Output the (x, y) coordinate of the center of the cell containing the given text.  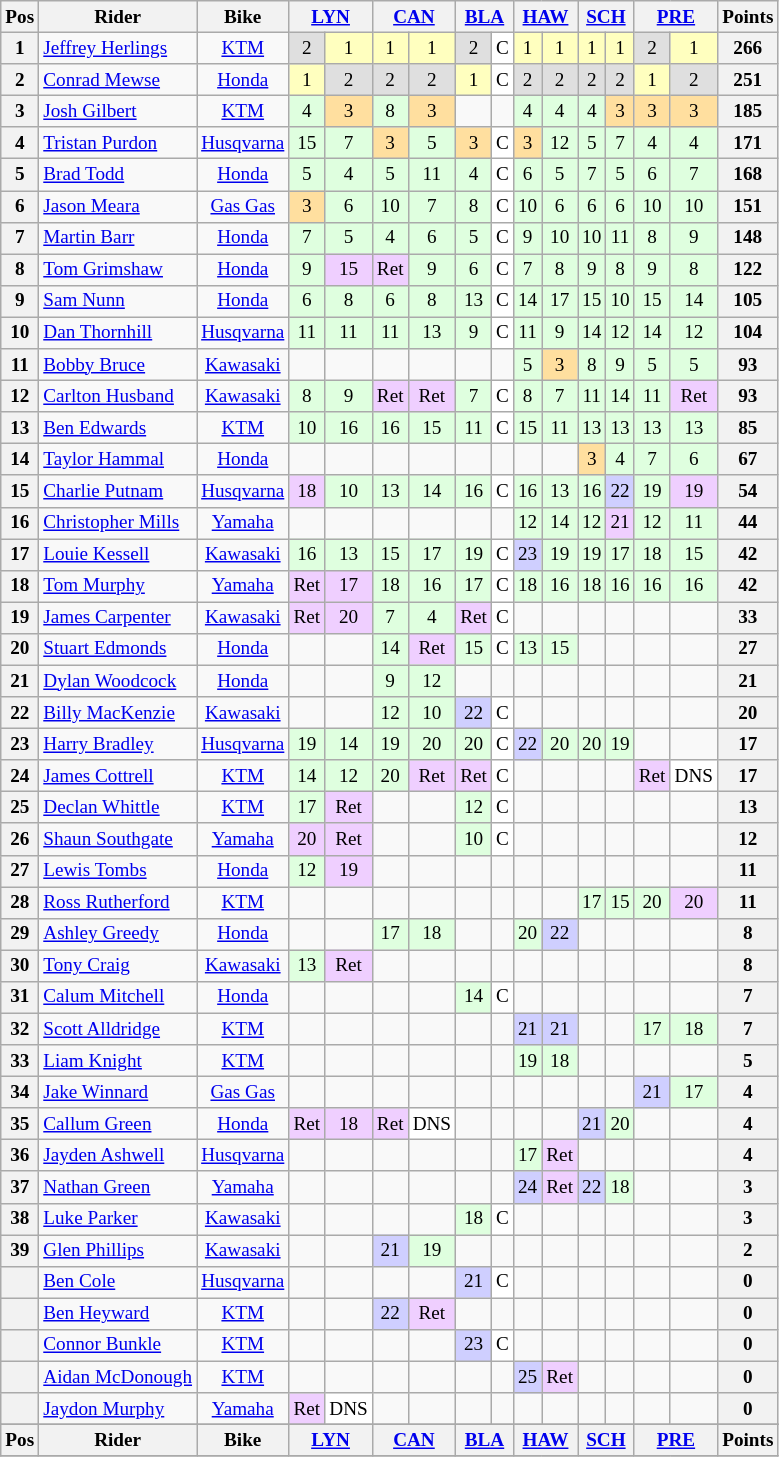
Stuart Edmonds (118, 649)
Christopher Mills (118, 523)
Brad Todd (118, 175)
37 (20, 1187)
30 (20, 966)
Carlton Husband (118, 396)
Sam Nunn (118, 301)
34 (20, 1092)
Shaun Southgate (118, 839)
171 (748, 143)
104 (748, 333)
Tristan Purdon (118, 143)
Callum Green (118, 1124)
251 (748, 80)
Declan Whittle (118, 808)
Jeffrey Herlings (118, 48)
Liam Knight (118, 1061)
Connor Bunkle (118, 1345)
Louie Kessell (118, 554)
28 (20, 902)
Martin Barr (118, 238)
Taylor Hammal (118, 460)
Jason Meara (118, 206)
Tom Grimshaw (118, 270)
32 (20, 1029)
105 (748, 301)
151 (748, 206)
44 (748, 523)
148 (748, 238)
Tony Craig (118, 966)
Josh Gilbert (118, 111)
Conrad Mewse (118, 80)
67 (748, 460)
185 (748, 111)
Dan Thornhill (118, 333)
Ben Cole (118, 1282)
38 (20, 1219)
Scott Alldridge (118, 1029)
39 (20, 1251)
35 (20, 1124)
Dylan Woodcock (118, 681)
Ashley Greedy (118, 934)
Jake Winnard (118, 1092)
168 (748, 175)
Bobby Bruce (118, 365)
266 (748, 48)
Luke Parker (118, 1219)
Calum Mitchell (118, 997)
Glen Phillips (118, 1251)
31 (20, 997)
Charlie Putnam (118, 491)
Ben Edwards (118, 428)
Ross Rutherford (118, 902)
26 (20, 839)
Nathan Green (118, 1187)
Tom Murphy (118, 586)
Jayden Ashwell (118, 1156)
36 (20, 1156)
Billy MacKenzie (118, 713)
Harry Bradley (118, 744)
Jaydon Murphy (118, 1409)
54 (748, 491)
Ben Heyward (118, 1314)
29 (20, 934)
Aidan McDonough (118, 1377)
James Carpenter (118, 618)
James Cottrell (118, 776)
122 (748, 270)
85 (748, 428)
Lewis Tombs (118, 871)
